Provide the (x, y) coordinate of the cell's center where the given text is located.  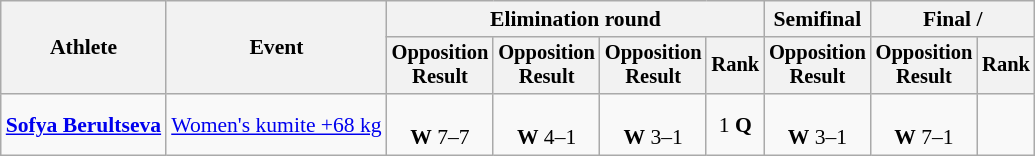
Semifinal (818, 19)
Sofya Berultseva (84, 124)
W 7–1 (924, 124)
Athlete (84, 48)
W 4–1 (546, 124)
Event (276, 48)
Final / (953, 19)
Elimination round (576, 19)
W 7–7 (440, 124)
1 Q (735, 124)
Women's kumite +68 kg (276, 124)
